Extract the (x, y) coordinate from the center of the cell holding the provided text.  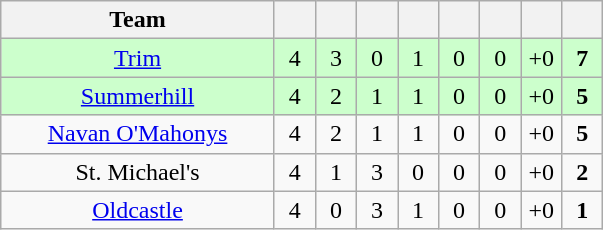
7 (582, 58)
Team (138, 20)
Navan O'Mahonys (138, 134)
St. Michael's (138, 172)
Trim (138, 58)
Oldcastle (138, 210)
Summerhill (138, 96)
